Find where the given text appears and provide that cell's center as (X, Y) coordinate. 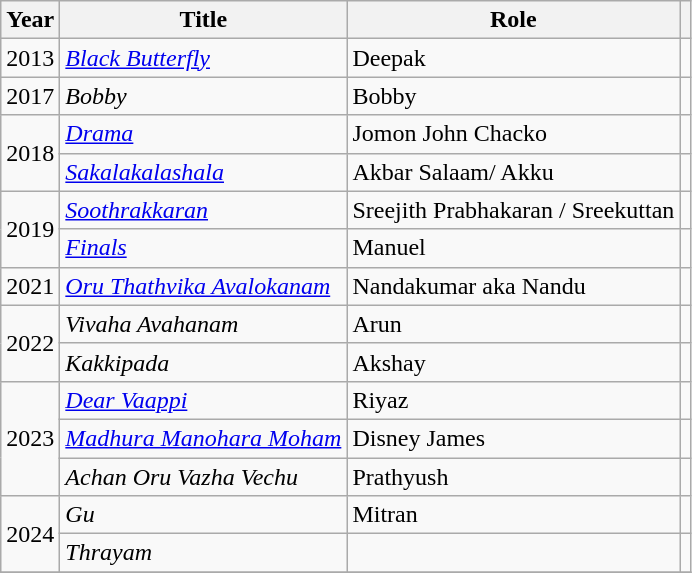
Deepak (514, 58)
Thrayam (204, 553)
Black Butterfly (204, 58)
Vivaha Avahanam (204, 324)
Riyaz (514, 400)
2024 (30, 534)
2018 (30, 153)
Madhura Manohara Moham (204, 438)
Akshay (514, 362)
2022 (30, 343)
Soothrakkaran (204, 210)
Sakalakalashala (204, 172)
Arun (514, 324)
Disney James (514, 438)
2023 (30, 438)
2013 (30, 58)
Title (204, 20)
Kakkipada (204, 362)
Drama (204, 134)
Manuel (514, 248)
Jomon John Chacko (514, 134)
Akbar Salaam/ Akku (514, 172)
Sreejith Prabhakaran / Sreekuttan (514, 210)
2017 (30, 96)
2021 (30, 286)
Achan Oru Vazha Vechu (204, 477)
Oru Thathvika Avalokanam (204, 286)
Prathyush (514, 477)
Mitran (514, 515)
Finals (204, 248)
Dear Vaappi (204, 400)
2019 (30, 229)
Role (514, 20)
Gu (204, 515)
Nandakumar aka Nandu (514, 286)
Year (30, 20)
